Return (X, Y) of the center of cell containing provided text 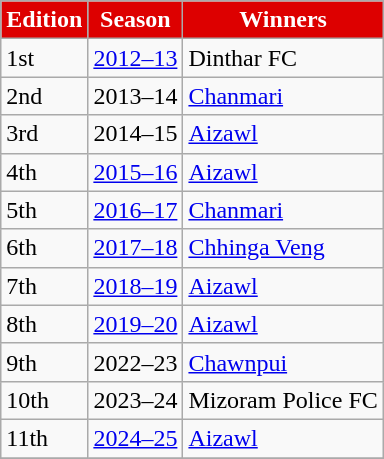
Mizoram Police FC (283, 400)
2015–16 (136, 172)
Season (136, 20)
8th (44, 324)
9th (44, 362)
7th (44, 286)
2023–24 (136, 400)
Chawnpui (283, 362)
2017–18 (136, 248)
11th (44, 438)
4th (44, 172)
Chhinga Veng (283, 248)
5th (44, 210)
1st (44, 58)
2nd (44, 96)
Edition (44, 20)
2024–25 (136, 438)
2016–17 (136, 210)
2013–14 (136, 96)
Winners (283, 20)
2014–15 (136, 134)
3rd (44, 134)
6th (44, 248)
Dinthar FC (283, 58)
2019–20 (136, 324)
2012–13 (136, 58)
2022–23 (136, 362)
10th (44, 400)
2018–19 (136, 286)
